Output the (x, y) coordinate of the center of the cell containing the given text.  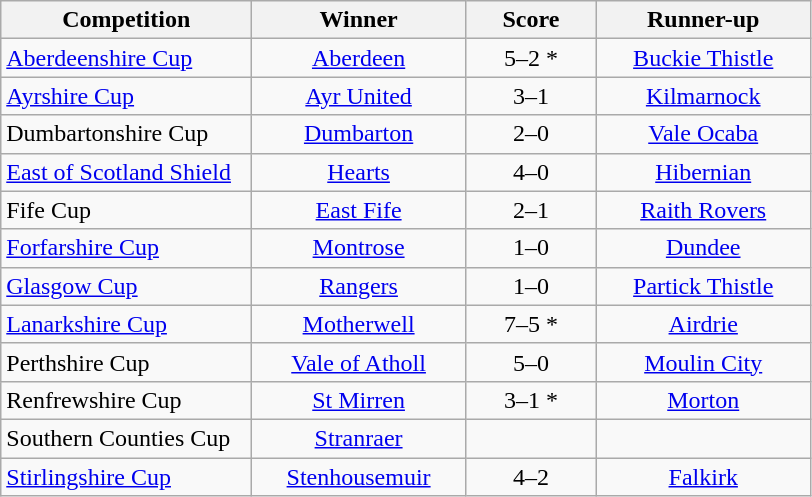
Montrose (359, 248)
2–1 (530, 210)
7–5 * (530, 324)
Runner-up (703, 20)
Kilmarnock (703, 96)
Buckie Thistle (703, 58)
Raith Rovers (703, 210)
Stranraer (359, 438)
Competition (126, 20)
Fife Cup (126, 210)
Winner (359, 20)
Forfarshire Cup (126, 248)
Rangers (359, 286)
3–1 (530, 96)
3–1 * (530, 400)
Dumbarton (359, 134)
Ayrshire Cup (126, 96)
2–0 (530, 134)
Airdrie (703, 324)
5–0 (530, 362)
4–0 (530, 172)
Stirlingshire Cup (126, 477)
Vale of Atholl (359, 362)
Vale Ocaba (703, 134)
Lanarkshire Cup (126, 324)
4–2 (530, 477)
Aberdeenshire Cup (126, 58)
Perthshire Cup (126, 362)
East Fife (359, 210)
Hibernian (703, 172)
Falkirk (703, 477)
Partick Thistle (703, 286)
Southern Counties Cup (126, 438)
Stenhousemuir (359, 477)
Moulin City (703, 362)
5–2 * (530, 58)
St Mirren (359, 400)
Hearts (359, 172)
Glasgow Cup (126, 286)
Morton (703, 400)
Ayr United (359, 96)
Dumbartonshire Cup (126, 134)
Score (530, 20)
Dundee (703, 248)
Motherwell (359, 324)
Aberdeen (359, 58)
Renfrewshire Cup (126, 400)
East of Scotland Shield (126, 172)
